From the cell containing the given text, extract its center point as [x, y] coordinate. 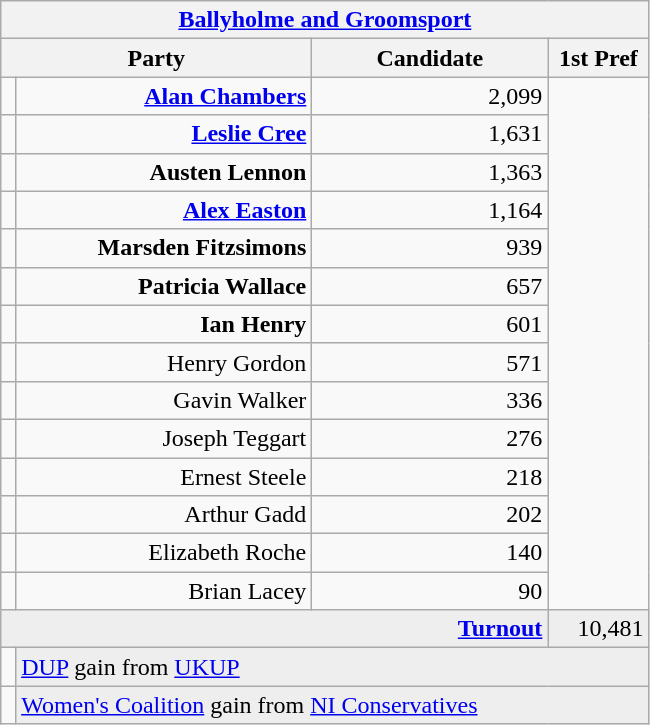
Ballyholme and Groomsport [325, 20]
601 [430, 324]
1,631 [430, 134]
Patricia Wallace [164, 286]
Joseph Teggart [164, 438]
Leslie Cree [164, 134]
Arthur Gadd [164, 515]
202 [430, 515]
1,164 [430, 210]
1,363 [430, 172]
Ian Henry [164, 324]
Brian Lacey [164, 591]
Elizabeth Roche [164, 553]
Turnout [274, 629]
Henry Gordon [164, 362]
Candidate [430, 58]
Ernest Steele [164, 477]
Party [156, 58]
939 [430, 248]
218 [430, 477]
DUP gain from UKUP [332, 667]
336 [430, 400]
140 [430, 553]
1st Pref [598, 58]
657 [430, 286]
90 [430, 591]
Gavin Walker [164, 400]
10,481 [598, 629]
Alan Chambers [164, 96]
276 [430, 438]
571 [430, 362]
2,099 [430, 96]
Alex Easton [164, 210]
Austen Lennon [164, 172]
Marsden Fitzsimons [164, 248]
Women's Coalition gain from NI Conservatives [332, 705]
